From the cell containing the given text, extract its center point as [X, Y] coordinate. 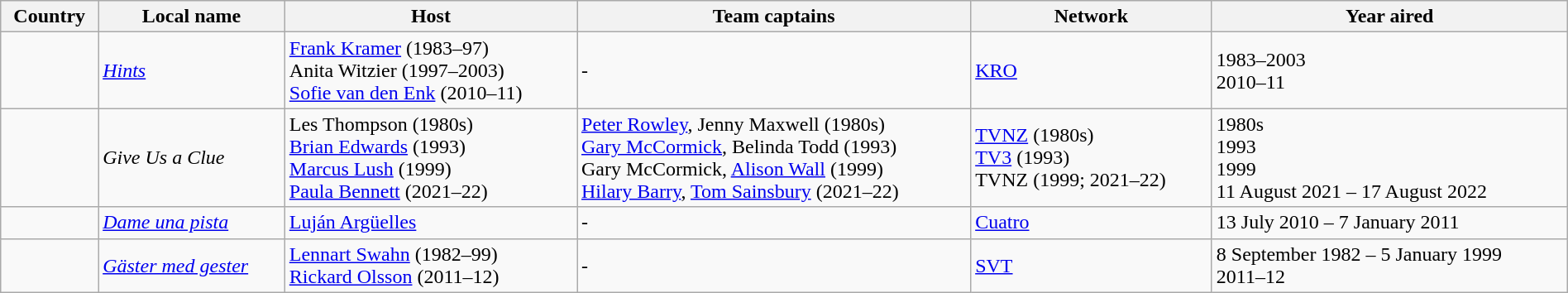
Give Us a Clue [192, 157]
Host [430, 17]
Network [1092, 17]
1983–20032010–11 [1389, 70]
Cuatro [1092, 223]
Dame una pista [192, 223]
TVNZ (1980s)TV3 (1993)TVNZ (1999; 2021–22) [1092, 157]
SVT [1092, 265]
Country [50, 17]
Lennart Swahn (1982–99)Rickard Olsson (2011–12) [430, 265]
Les Thompson (1980s)Brian Edwards (1993)Marcus Lush (1999)Paula Bennett (2021–22) [430, 157]
Luján Argüelles [430, 223]
Peter Rowley, Jenny Maxwell (1980s)Gary McCormick, Belinda Todd (1993)Gary McCormick, Alison Wall (1999)Hilary Barry, Tom Sainsbury (2021–22) [774, 157]
Hints [192, 70]
Team captains [774, 17]
KRO [1092, 70]
Local name [192, 17]
Year aired [1389, 17]
8 September 1982 – 5 January 19992011–12 [1389, 265]
Gäster med gester [192, 265]
13 July 2010 – 7 January 2011 [1389, 223]
Frank Kramer (1983–97)Anita Witzier (1997–2003) Sofie van den Enk (2010–11) [430, 70]
1980s1993199911 August 2021 – 17 August 2022 [1389, 157]
